Scan for the cell matching the given text and deliver its [x, y] coordinate at center. 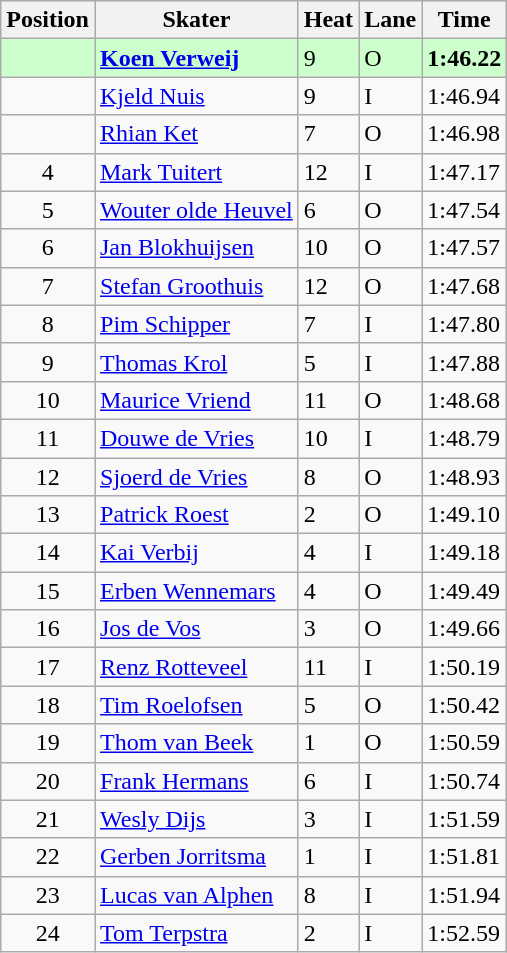
1:49.10 [464, 515]
1:48.79 [464, 438]
1:47.57 [464, 248]
Mark Tuitert [196, 172]
Rhian Ket [196, 134]
Position [48, 20]
Patrick Roest [196, 515]
Gerben Jorritsma [196, 857]
Jan Blokhuijsen [196, 248]
Pim Schipper [196, 324]
20 [48, 781]
Thomas Krol [196, 362]
13 [48, 515]
1:49.49 [464, 591]
21 [48, 819]
1:49.66 [464, 629]
Kjeld Nuis [196, 96]
1:48.68 [464, 400]
23 [48, 895]
Frank Hermans [196, 781]
Douwe de Vries [196, 438]
18 [48, 705]
Sjoerd de Vries [196, 477]
Wouter olde Heuvel [196, 210]
1:50.59 [464, 743]
1:51.81 [464, 857]
1:51.94 [464, 895]
22 [48, 857]
Jos de Vos [196, 629]
1:51.59 [464, 819]
15 [48, 591]
19 [48, 743]
1:47.68 [464, 286]
14 [48, 553]
Erben Wennemars [196, 591]
Tom Terpstra [196, 933]
Koen Verweij [196, 58]
16 [48, 629]
1:47.54 [464, 210]
Wesly Dijs [196, 819]
1:46.98 [464, 134]
1:50.74 [464, 781]
1:47.80 [464, 324]
1:49.18 [464, 553]
Lucas van Alphen [196, 895]
1:46.22 [464, 58]
Heat [328, 20]
1:50.42 [464, 705]
Kai Verbij [196, 553]
Stefan Groothuis [196, 286]
1:46.94 [464, 96]
1:47.17 [464, 172]
1:52.59 [464, 933]
Thom van Beek [196, 743]
1:48.93 [464, 477]
17 [48, 667]
Time [464, 20]
Renz Rotteveel [196, 667]
Tim Roelofsen [196, 705]
Lane [390, 20]
Skater [196, 20]
Maurice Vriend [196, 400]
24 [48, 933]
1:50.19 [464, 667]
1:47.88 [464, 362]
